Provide the [x, y] coordinate of the cell's center where the given text is located.  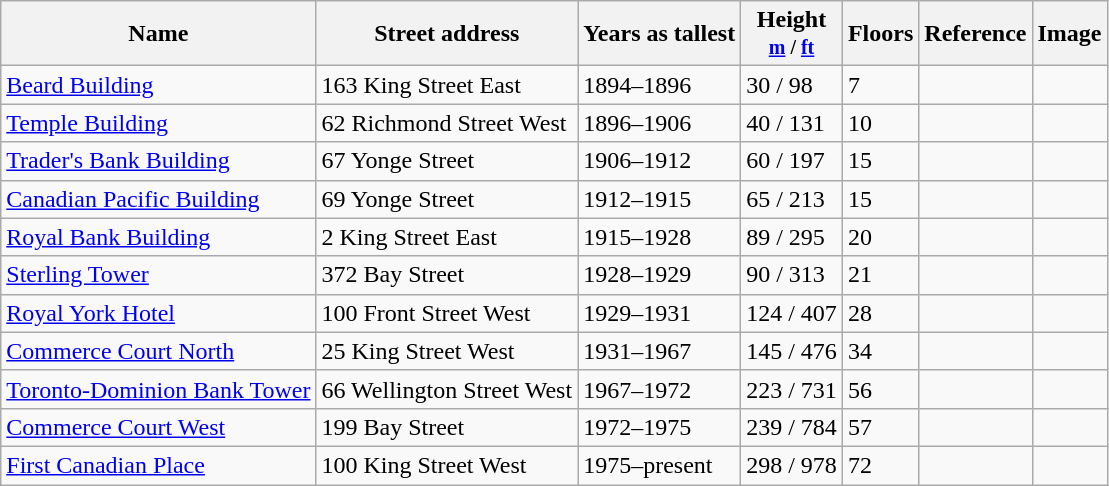
1915–1928 [660, 237]
Beard Building [158, 85]
90 / 313 [792, 275]
163 King Street East [447, 85]
72 [880, 465]
1894–1896 [660, 85]
Name [158, 34]
239 / 784 [792, 427]
Trader's Bank Building [158, 161]
67 Yonge Street [447, 161]
62 Richmond Street West [447, 123]
66 Wellington Street West [447, 389]
223 / 731 [792, 389]
Temple Building [158, 123]
1972–1975 [660, 427]
40 / 131 [792, 123]
Floors [880, 34]
Reference [976, 34]
Years as tallest [660, 34]
Commerce Court West [158, 427]
199 Bay Street [447, 427]
1896–1906 [660, 123]
57 [880, 427]
1967–1972 [660, 389]
Commerce Court North [158, 351]
Royal Bank Building [158, 237]
298 / 978 [792, 465]
1929–1931 [660, 313]
21 [880, 275]
372 Bay Street [447, 275]
Canadian Pacific Building [158, 199]
1931–1967 [660, 351]
30 / 98 [792, 85]
1906–1912 [660, 161]
56 [880, 389]
Toronto-Dominion Bank Tower [158, 389]
89 / 295 [792, 237]
First Canadian Place [158, 465]
34 [880, 351]
Sterling Tower [158, 275]
20 [880, 237]
65 / 213 [792, 199]
100 King Street West [447, 465]
1912–1915 [660, 199]
1928–1929 [660, 275]
Royal York Hotel [158, 313]
28 [880, 313]
25 King Street West [447, 351]
69 Yonge Street [447, 199]
10 [880, 123]
124 / 407 [792, 313]
Image [1070, 34]
Street address [447, 34]
100 Front Street West [447, 313]
7 [880, 85]
60 / 197 [792, 161]
1975–present [660, 465]
145 / 476 [792, 351]
Heightm / ft [792, 34]
2 King Street East [447, 237]
